Locate the cell with the specified text and output its [x, y] center coordinate. 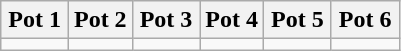
Pot 3 [166, 20]
Pot 1 [35, 20]
Pot 4 [232, 20]
Pot 5 [298, 20]
Pot 2 [100, 20]
Pot 6 [365, 20]
